Pinpoint the cell where the given text exists, returning its (x, y) midpoint coordinate. 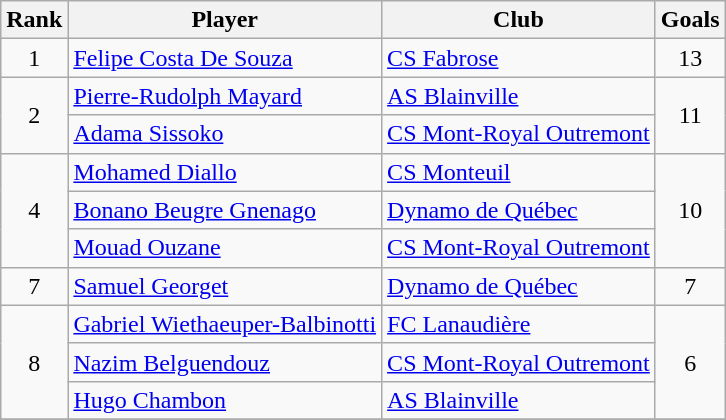
Nazim Belguendouz (225, 362)
Goals (690, 20)
4 (34, 210)
Felipe Costa De Souza (225, 58)
Hugo Chambon (225, 400)
FC Lanaudière (519, 324)
CS Fabrose (519, 58)
Mohamed Diallo (225, 172)
Gabriel Wiethaeuper-Balbinotti (225, 324)
11 (690, 115)
Club (519, 20)
Mouad Ouzane (225, 248)
Bonano Beugre Gnenago (225, 210)
2 (34, 115)
1 (34, 58)
CS Monteuil (519, 172)
13 (690, 58)
Player (225, 20)
Samuel Georget (225, 286)
6 (690, 362)
Adama Sissoko (225, 134)
Rank (34, 20)
10 (690, 210)
Pierre-Rudolph Mayard (225, 96)
8 (34, 362)
